Return [X, Y] of the center of cell containing provided text 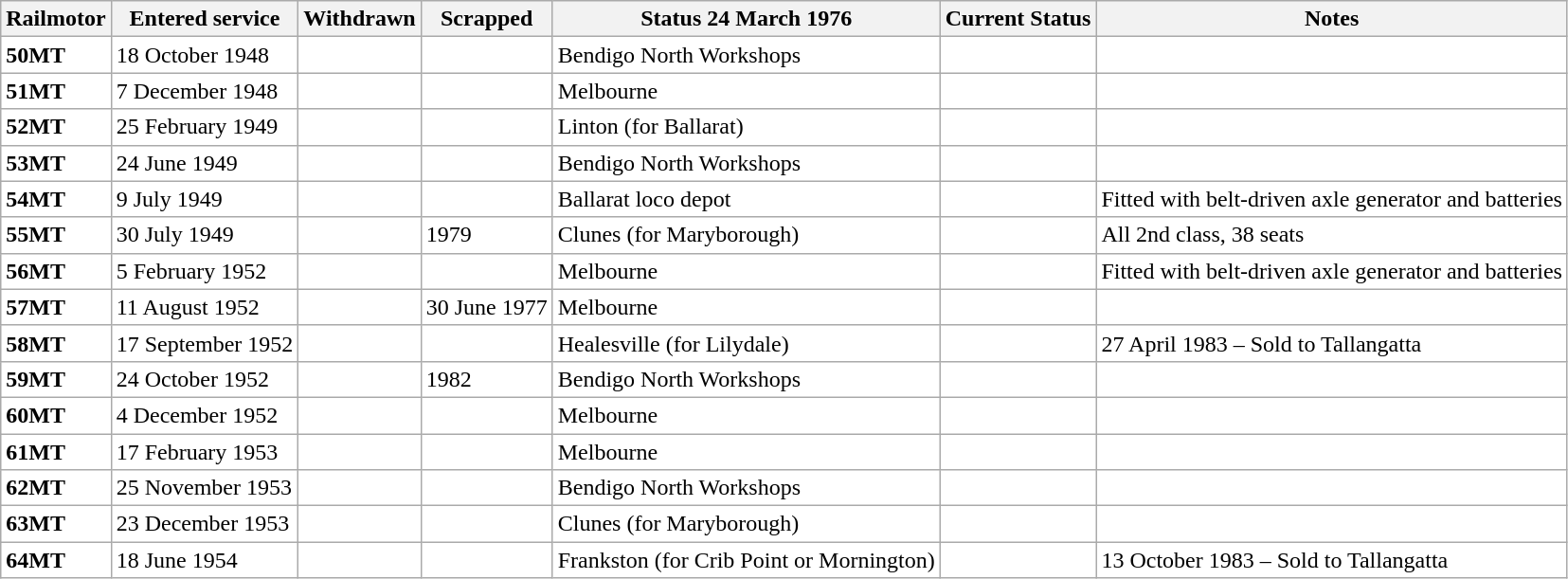
Scrapped [487, 19]
23 December 1953 [205, 524]
52MT [56, 127]
25 November 1953 [205, 488]
Withdrawn [360, 19]
9 July 1949 [205, 199]
Healesville (for Lilydale) [747, 343]
Frankston (for Crib Point or Mornington) [747, 560]
1982 [487, 379]
59MT [56, 379]
51MT [56, 91]
1979 [487, 235]
All 2nd class, 38 seats [1332, 235]
25 February 1949 [205, 127]
7 December 1948 [205, 91]
54MT [56, 199]
60MT [56, 415]
61MT [56, 452]
Status 24 March 1976 [747, 19]
24 June 1949 [205, 163]
Linton (for Ballarat) [747, 127]
17 February 1953 [205, 452]
5 February 1952 [205, 271]
57MT [56, 307]
53MT [56, 163]
Current Status [1018, 19]
11 August 1952 [205, 307]
17 September 1952 [205, 343]
62MT [56, 488]
27 April 1983 – Sold to Tallangatta [1332, 343]
Ballarat loco depot [747, 199]
64MT [56, 560]
Entered service [205, 19]
50MT [56, 55]
Railmotor [56, 19]
4 December 1952 [205, 415]
Notes [1332, 19]
56MT [56, 271]
13 October 1983 – Sold to Tallangatta [1332, 560]
63MT [56, 524]
30 July 1949 [205, 235]
18 October 1948 [205, 55]
24 October 1952 [205, 379]
18 June 1954 [205, 560]
55MT [56, 235]
58MT [56, 343]
30 June 1977 [487, 307]
